Scan for the cell matching the given text and deliver its (x, y) coordinate at center. 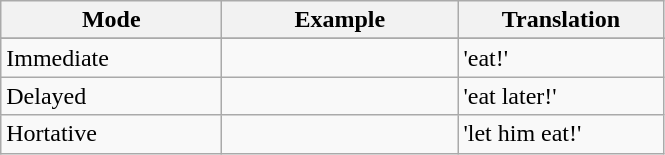
Example (340, 20)
Translation (561, 20)
Delayed (112, 96)
'eat!' (561, 58)
'eat later!' (561, 96)
Immediate (112, 58)
Mode (112, 20)
Hortative (112, 134)
'let him eat!' (561, 134)
